Scan for the cell matching the given text and deliver its (x, y) coordinate at center. 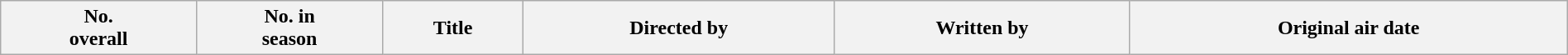
Original air date (1348, 28)
Title (453, 28)
Directed by (678, 28)
Written by (982, 28)
No. inseason (289, 28)
No.overall (99, 28)
